Detect which cell encompasses the target text, then output its (x, y) center coordinate. 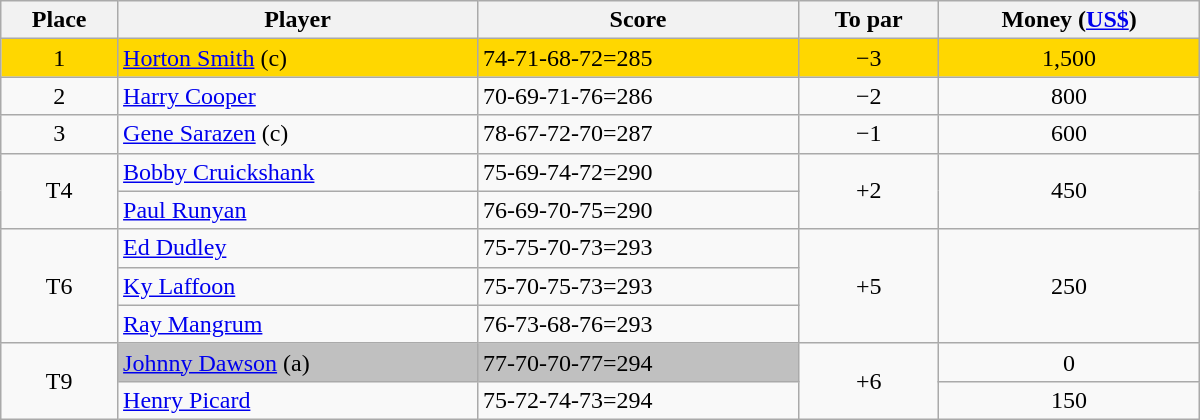
+5 (869, 286)
T9 (60, 381)
77-70-70-77=294 (638, 362)
250 (1069, 286)
75-75-70-73=293 (638, 248)
0 (1069, 362)
75-72-74-73=294 (638, 400)
−2 (869, 96)
Henry Picard (298, 400)
To par (869, 20)
Money (US$) (1069, 20)
74-71-68-72=285 (638, 58)
78-67-72-70=287 (638, 134)
150 (1069, 400)
2 (60, 96)
Ed Dudley (298, 248)
Player (298, 20)
Johnny Dawson (a) (298, 362)
Horton Smith (c) (298, 58)
1 (60, 58)
−3 (869, 58)
Score (638, 20)
76-73-68-76=293 (638, 324)
Gene Sarazen (c) (298, 134)
75-69-74-72=290 (638, 172)
T4 (60, 191)
Paul Runyan (298, 210)
3 (60, 134)
T6 (60, 286)
70-69-71-76=286 (638, 96)
Harry Cooper (298, 96)
450 (1069, 191)
76-69-70-75=290 (638, 210)
75-70-75-73=293 (638, 286)
1,500 (1069, 58)
600 (1069, 134)
−1 (869, 134)
Ray Mangrum (298, 324)
800 (1069, 96)
Place (60, 20)
Bobby Cruickshank (298, 172)
Ky Laffoon (298, 286)
+6 (869, 381)
+2 (869, 191)
